Extract the [X, Y] coordinate from the center of the cell holding the provided text.  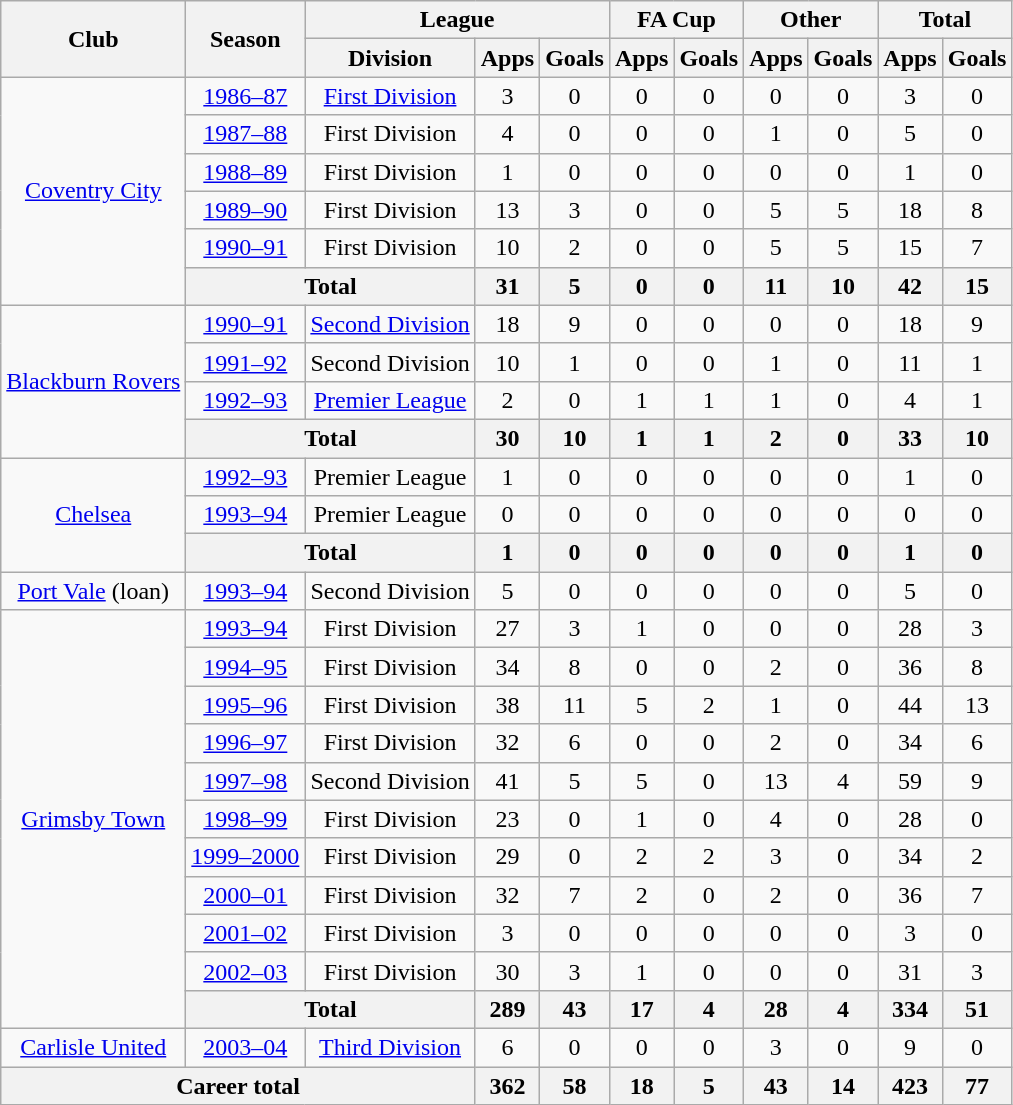
Club [94, 39]
2000–01 [246, 895]
51 [977, 1009]
FA Cup [676, 20]
38 [507, 705]
1991–92 [246, 362]
1999–2000 [246, 857]
1994–95 [246, 667]
Career total [238, 1085]
1997–98 [246, 781]
1986–87 [246, 96]
423 [910, 1085]
1987–88 [246, 134]
2001–02 [246, 933]
42 [910, 286]
2002–03 [246, 971]
Port Vale (loan) [94, 591]
14 [843, 1085]
17 [641, 1009]
1998–99 [246, 819]
44 [910, 705]
Carlisle United [94, 1047]
334 [910, 1009]
League [458, 20]
23 [507, 819]
Third Division [390, 1047]
41 [507, 781]
58 [575, 1085]
362 [507, 1085]
77 [977, 1085]
289 [507, 1009]
Grimsby Town [94, 820]
59 [910, 781]
Chelsea [94, 515]
1988–89 [246, 172]
Season [246, 39]
1989–90 [246, 210]
2003–04 [246, 1047]
27 [507, 629]
Other [811, 20]
1995–96 [246, 705]
Division [390, 58]
29 [507, 857]
33 [910, 438]
Blackburn Rovers [94, 381]
Coventry City [94, 191]
1996–97 [246, 743]
